For the text-containing cell, return its midpoint in (X, Y) coordinate format. 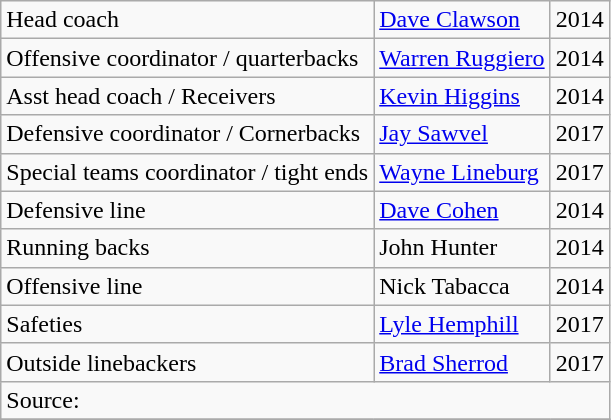
Defensive coordinator / Cornerbacks (188, 134)
Kevin Higgins (462, 96)
Jay Sawvel (462, 134)
Nick Tabacca (462, 286)
Safeties (188, 324)
John Hunter (462, 248)
Brad Sherrod (462, 362)
Dave Clawson (462, 20)
Special teams coordinator / tight ends (188, 172)
Head coach (188, 20)
Offensive line (188, 286)
Defensive line (188, 210)
Source: (305, 400)
Wayne Lineburg (462, 172)
Offensive coordinator / quarterbacks (188, 58)
Outside linebackers (188, 362)
Warren Ruggiero (462, 58)
Asst head coach / Receivers (188, 96)
Running backs (188, 248)
Dave Cohen (462, 210)
Lyle Hemphill (462, 324)
